Return the [X, Y] coordinate for the center point of the cell that contains the specified text.  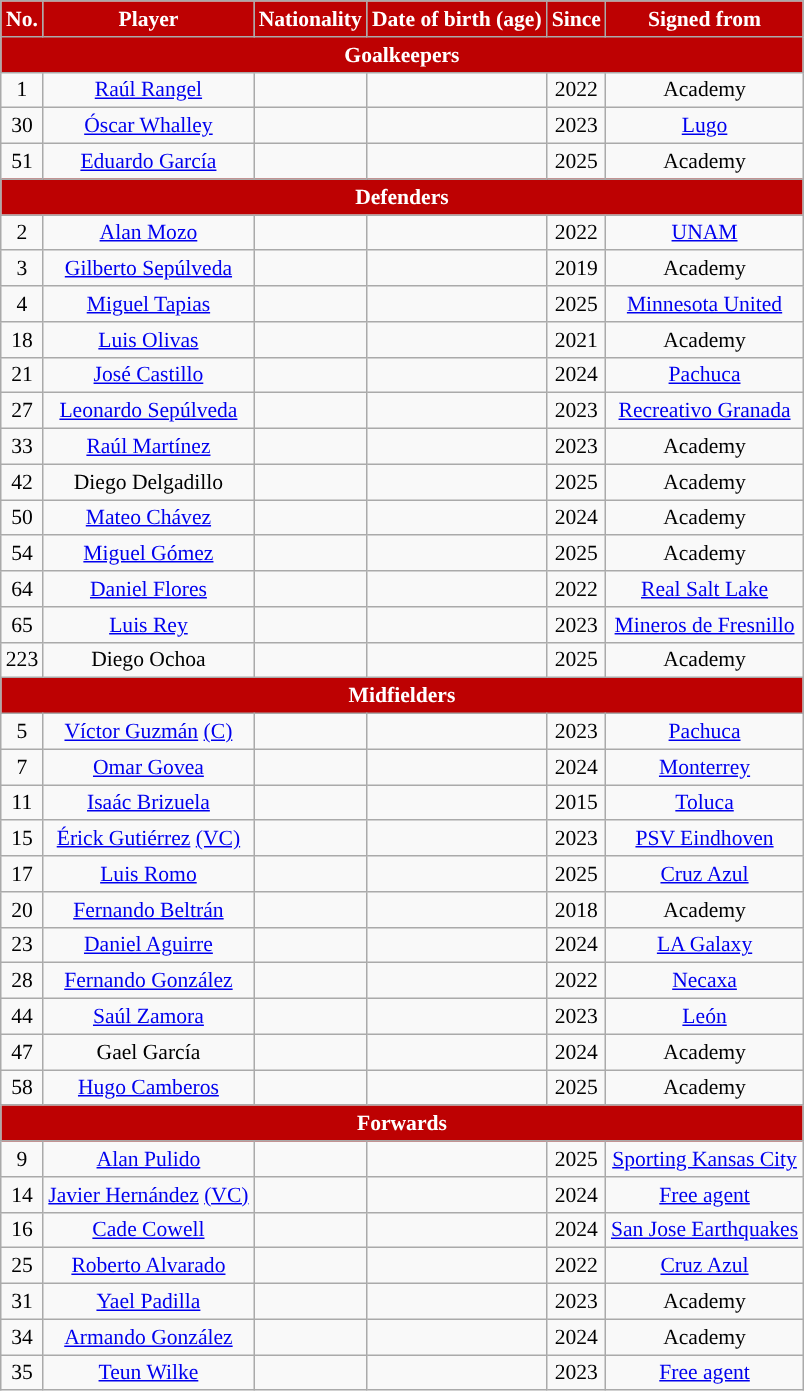
Javier Hernández (VC) [148, 1195]
28 [22, 981]
Alan Pulido [148, 1159]
Luis Rey [148, 625]
21 [22, 375]
Monterrey [704, 767]
Since [576, 19]
José Castillo [148, 375]
17 [22, 874]
Mineros de Fresnillo [704, 625]
54 [22, 554]
San Jose Earthquakes [704, 1230]
30 [22, 126]
33 [22, 447]
UNAM [704, 233]
31 [22, 1302]
Toluca [704, 803]
27 [22, 411]
Signed from [704, 19]
Miguel Gómez [148, 554]
23 [22, 945]
PSV Eindhoven [704, 839]
2018 [576, 910]
50 [22, 518]
Saúl Zamora [148, 1017]
Nationality [310, 19]
Real Salt Lake [704, 589]
Date of birth (age) [457, 19]
León [704, 1017]
1 [22, 90]
Miguel Tapias [148, 304]
Mateo Chávez [148, 518]
Fernando González [148, 981]
Midfielders [402, 696]
Cade Cowell [148, 1230]
Yael Padilla [148, 1302]
15 [22, 839]
223 [22, 660]
34 [22, 1337]
35 [22, 1373]
Daniel Aguirre [148, 945]
Daniel Flores [148, 589]
Luis Olivas [148, 340]
18 [22, 340]
64 [22, 589]
5 [22, 732]
Minnesota United [704, 304]
Raúl Rangel [148, 90]
Víctor Guzmán (C) [148, 732]
Forwards [402, 1124]
Recreativo Granada [704, 411]
14 [22, 1195]
Player [148, 19]
2 [22, 233]
Hugo Camberos [148, 1088]
42 [22, 482]
Isaác Brizuela [148, 803]
Gilberto Sepúlveda [148, 269]
Érick Gutiérrez (VC) [148, 839]
Necaxa [704, 981]
LA Galaxy [704, 945]
51 [22, 162]
11 [22, 803]
58 [22, 1088]
47 [22, 1052]
No. [22, 19]
Gael García [148, 1052]
Raúl Martínez [148, 447]
44 [22, 1017]
4 [22, 304]
Fernando Beltrán [148, 910]
Roberto Alvarado [148, 1266]
Luis Romo [148, 874]
Sporting Kansas City [704, 1159]
Omar Govea [148, 767]
Diego Ochoa [148, 660]
2015 [576, 803]
3 [22, 269]
Armando González [148, 1337]
7 [22, 767]
2019 [576, 269]
9 [22, 1159]
Óscar Whalley [148, 126]
65 [22, 625]
Teun Wilke [148, 1373]
Leonardo Sepúlveda [148, 411]
Defenders [402, 197]
16 [22, 1230]
Diego Delgadillo [148, 482]
Alan Mozo [148, 233]
20 [22, 910]
Lugo [704, 126]
Goalkeepers [402, 55]
25 [22, 1266]
Eduardo García [148, 162]
2021 [576, 340]
